For the text-containing cell, return its midpoint in (X, Y) coordinate format. 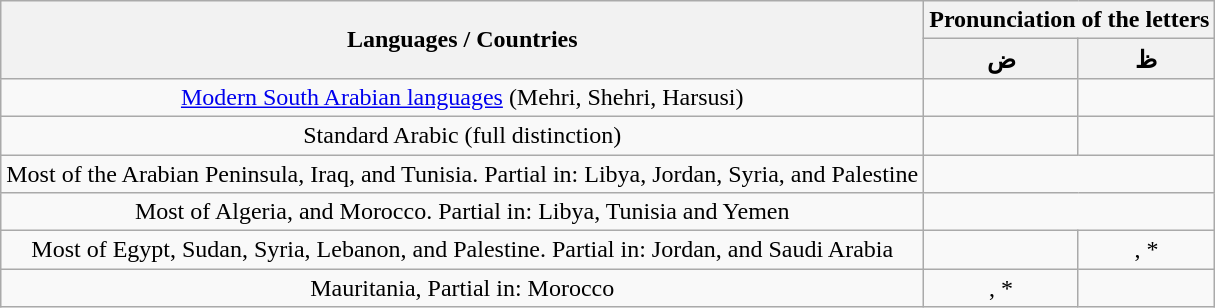
Standard Arabic (full distinction) (462, 135)
Most of Egypt, Sudan, Syria, Lebanon, and Palestine. Partial in: Jordan, and Saudi Arabia (462, 250)
Modern South Arabian languages (Mehri, Shehri, Harsusi) (462, 97)
Most of the Arabian Peninsula, Iraq, and Tunisia. Partial in: Libya, Jordan, Syria, and Palestine (462, 173)
ظ (1146, 59)
Mauritania, Partial in: Morocco (462, 288)
Most of Algeria, and Morocco. Partial in: Libya, Tunisia and Yemen (462, 212)
Languages / Countries (462, 40)
ض (1001, 59)
Pronunciation of the letters (1070, 20)
